Extract the (x, y) coordinate from the center of the cell holding the provided text.  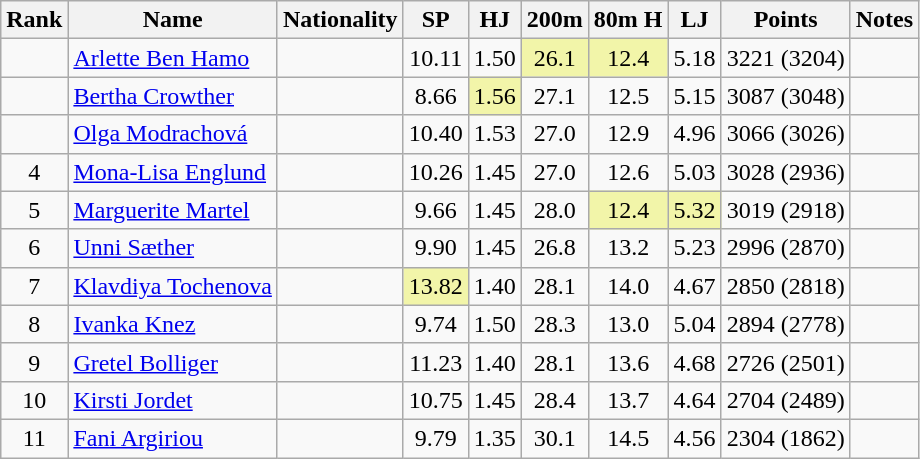
80m H (628, 20)
3066 (3026) (786, 134)
5.15 (694, 96)
1.53 (494, 134)
3087 (3048) (786, 96)
Ivanka Knez (173, 324)
Fani Argiriou (173, 438)
13.0 (628, 324)
13.82 (436, 286)
2726 (2501) (786, 362)
27.1 (554, 96)
Gretel Bolliger (173, 362)
14.0 (628, 286)
Nationality (340, 20)
11.23 (436, 362)
28.4 (554, 400)
13.2 (628, 248)
2850 (2818) (786, 286)
10.75 (436, 400)
4.68 (694, 362)
1.35 (494, 438)
5 (34, 210)
9.66 (436, 210)
2304 (1862) (786, 438)
5.03 (694, 172)
3028 (2936) (786, 172)
4.96 (694, 134)
8 (34, 324)
7 (34, 286)
Unni Sæther (173, 248)
Name (173, 20)
3019 (2918) (786, 210)
4.64 (694, 400)
5.04 (694, 324)
28.3 (554, 324)
13.6 (628, 362)
4.56 (694, 438)
5.18 (694, 58)
4 (34, 172)
HJ (494, 20)
30.1 (554, 438)
12.5 (628, 96)
8.66 (436, 96)
2704 (2489) (786, 400)
28.0 (554, 210)
10.26 (436, 172)
12.6 (628, 172)
4.67 (694, 286)
10 (34, 400)
5.32 (694, 210)
LJ (694, 20)
Marguerite Martel (173, 210)
Klavdiya Tochenova (173, 286)
200m (554, 20)
9 (34, 362)
9.74 (436, 324)
1.56 (494, 96)
6 (34, 248)
3221 (3204) (786, 58)
9.90 (436, 248)
Mona-Lisa Englund (173, 172)
26.1 (554, 58)
Bertha Crowther (173, 96)
9.79 (436, 438)
10.40 (436, 134)
14.5 (628, 438)
12.9 (628, 134)
10.11 (436, 58)
Points (786, 20)
SP (436, 20)
Rank (34, 20)
13.7 (628, 400)
Olga Modrachová (173, 134)
Arlette Ben Hamo (173, 58)
5.23 (694, 248)
Notes (884, 20)
11 (34, 438)
26.8 (554, 248)
2894 (2778) (786, 324)
2996 (2870) (786, 248)
Kirsti Jordet (173, 400)
